Locate the cell with the specified text and output its (x, y) center coordinate. 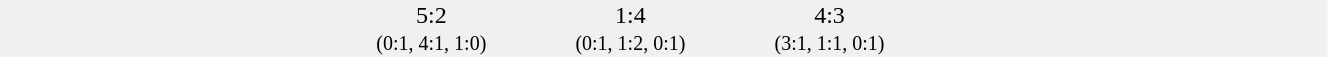
5:2(0:1, 4:1, 1:0) (432, 28)
1:4(0:1, 1:2, 0:1) (630, 28)
4:3(3:1, 1:1, 0:1) (830, 28)
